Determine the [x, y] coordinate at the center of the cell enclosing the given text.  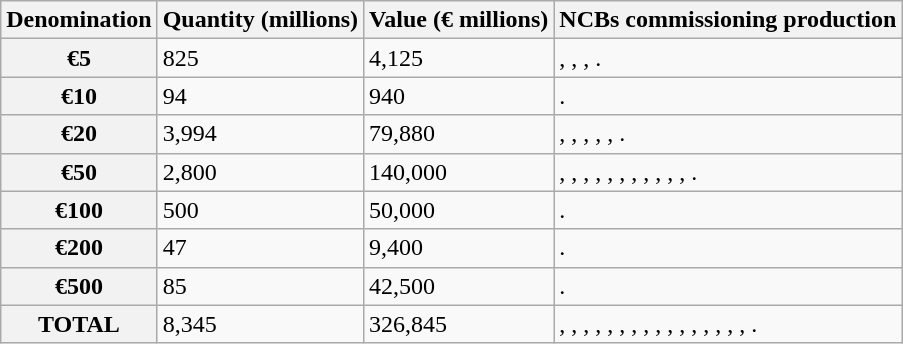
9,400 [459, 248]
Denomination [79, 20]
€10 [79, 96]
, , , . [728, 58]
326,845 [459, 324]
, , , , , . [728, 134]
42,500 [459, 286]
940 [459, 96]
Quantity (millions) [260, 20]
€5 [79, 58]
47 [260, 248]
79,880 [459, 134]
€500 [79, 286]
85 [260, 286]
94 [260, 96]
Value (€ millions) [459, 20]
825 [260, 58]
500 [260, 210]
8,345 [260, 324]
4,125 [459, 58]
€200 [79, 248]
€50 [79, 172]
TOTAL [79, 324]
2,800 [260, 172]
3,994 [260, 134]
€20 [79, 134]
50,000 [459, 210]
NCBs commissioning production [728, 20]
140,000 [459, 172]
€100 [79, 210]
, , , , , , , , , , , , , , , , . [728, 324]
, , , , , , , , , , , . [728, 172]
